Detect which cell encompasses the target text, then output its [x, y] center coordinate. 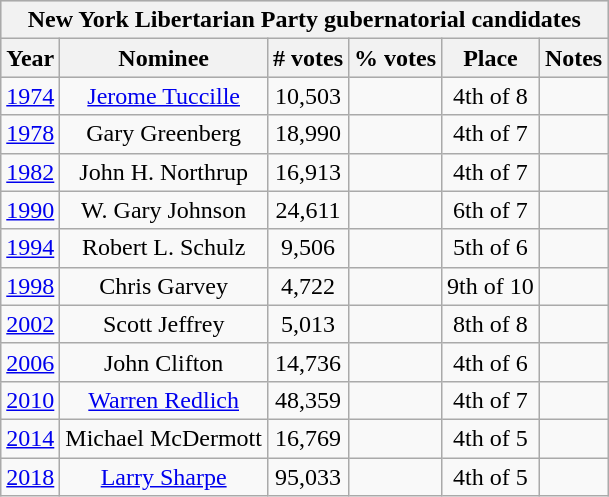
Jerome Tuccille [164, 96]
Scott Jeffrey [164, 324]
95,033 [308, 477]
4th of 8 [491, 96]
New York Libertarian Party gubernatorial candidates [304, 20]
John H. Northrup [164, 172]
16,769 [308, 438]
Larry Sharpe [164, 477]
# votes [308, 58]
48,359 [308, 400]
1974 [30, 96]
1990 [30, 210]
2018 [30, 477]
2014 [30, 438]
Gary Greenberg [164, 134]
1982 [30, 172]
4th of 6 [491, 362]
18,990 [308, 134]
16,913 [308, 172]
1998 [30, 286]
24,611 [308, 210]
14,736 [308, 362]
Michael McDermott [164, 438]
2010 [30, 400]
5,013 [308, 324]
Warren Redlich [164, 400]
W. Gary Johnson [164, 210]
1978 [30, 134]
5th of 6 [491, 248]
Year [30, 58]
John Clifton [164, 362]
2006 [30, 362]
Nominee [164, 58]
9th of 10 [491, 286]
2002 [30, 324]
6th of 7 [491, 210]
8th of 8 [491, 324]
Robert L. Schulz [164, 248]
Place [491, 58]
4,722 [308, 286]
1994 [30, 248]
Chris Garvey [164, 286]
10,503 [308, 96]
% votes [396, 58]
9,506 [308, 248]
Notes [573, 58]
